Extract the [X, Y] coordinate from the center of the cell holding the provided text.  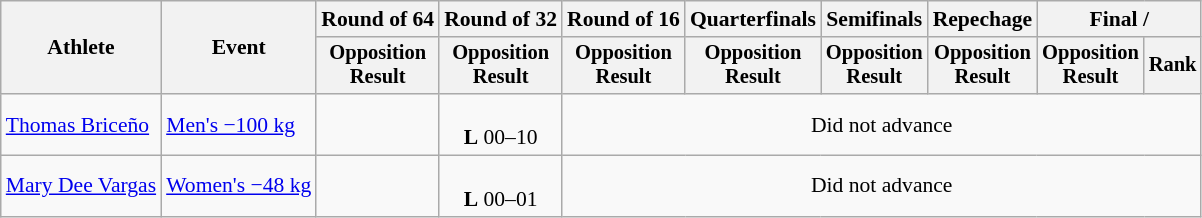
Athlete [81, 48]
Round of 32 [500, 19]
Round of 16 [624, 19]
Mary Dee Vargas [81, 186]
Repechage [983, 19]
Round of 64 [378, 19]
Men's −100 kg [238, 124]
L 00–10 [500, 124]
Semifinals [874, 19]
Thomas Briceño [81, 124]
Women's −48 kg [238, 186]
Final / [1119, 19]
Quarterfinals [753, 19]
Event [238, 48]
L 00–01 [500, 186]
Rank [1173, 66]
